Find where the given text appears and provide that cell's center as [X, Y] coordinate. 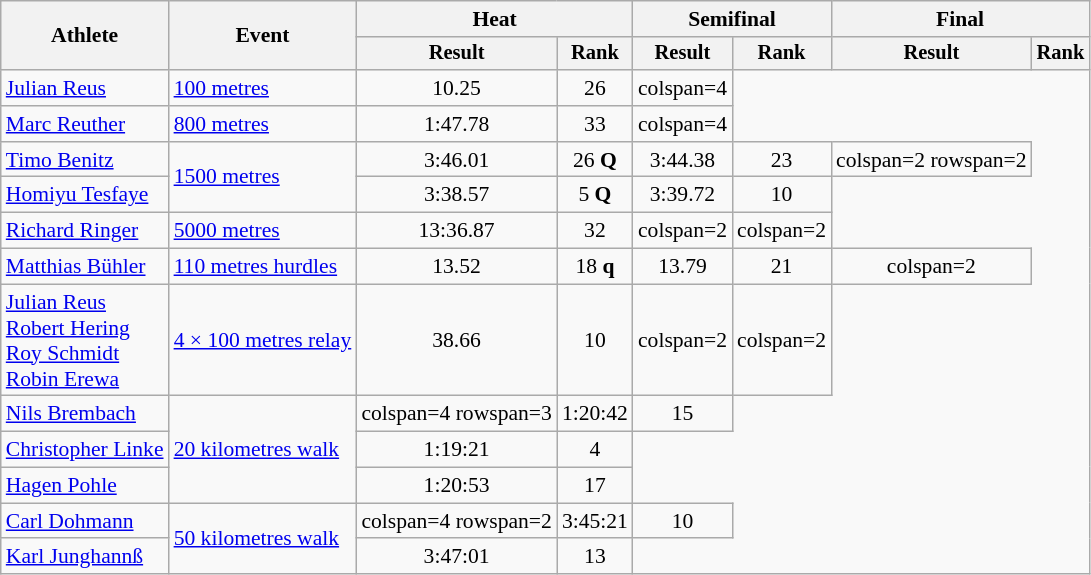
13 [595, 557]
Christopher Linke [85, 450]
17 [595, 486]
13.52 [456, 267]
23 [782, 160]
Hagen Pohle [85, 486]
1:20:42 [595, 414]
3:45:21 [595, 521]
32 [595, 231]
4 [595, 450]
3:38.57 [456, 195]
colspan=2 rowspan=2 [932, 160]
Julian Reus [85, 88]
5 Q [595, 195]
1:19:21 [456, 450]
3:39.72 [682, 195]
13.79 [682, 267]
18 q [595, 267]
3:44.38 [682, 160]
Richard Ringer [85, 231]
20 kilometres walk [263, 450]
100 metres [263, 88]
Carl Dohmann [85, 521]
Semifinal [732, 19]
Timo Benitz [85, 160]
Athlete [85, 36]
13:36.87 [456, 231]
26 [595, 88]
26 Q [595, 160]
15 [682, 414]
1:47.78 [456, 124]
110 metres hurdles [263, 267]
Nils Brembach [85, 414]
50 kilometres walk [263, 538]
colspan=4 rowspan=2 [456, 521]
1:20:53 [456, 486]
1500 metres [263, 178]
3:46.01 [456, 160]
Julian ReusRobert HeringRoy SchmidtRobin Erewa [85, 340]
800 metres [263, 124]
Heat [494, 19]
Homiyu Tesfaye [85, 195]
Matthias Bühler [85, 267]
21 [782, 267]
33 [595, 124]
colspan=4 rowspan=3 [456, 414]
4 × 100 metres relay [263, 340]
Final [960, 19]
5000 metres [263, 231]
Karl Junghannß [85, 557]
38.66 [456, 340]
3:47:01 [456, 557]
10.25 [456, 88]
Event [263, 36]
Marc Reuther [85, 124]
